Pinpoint the cell where the given text exists, returning its [x, y] midpoint coordinate. 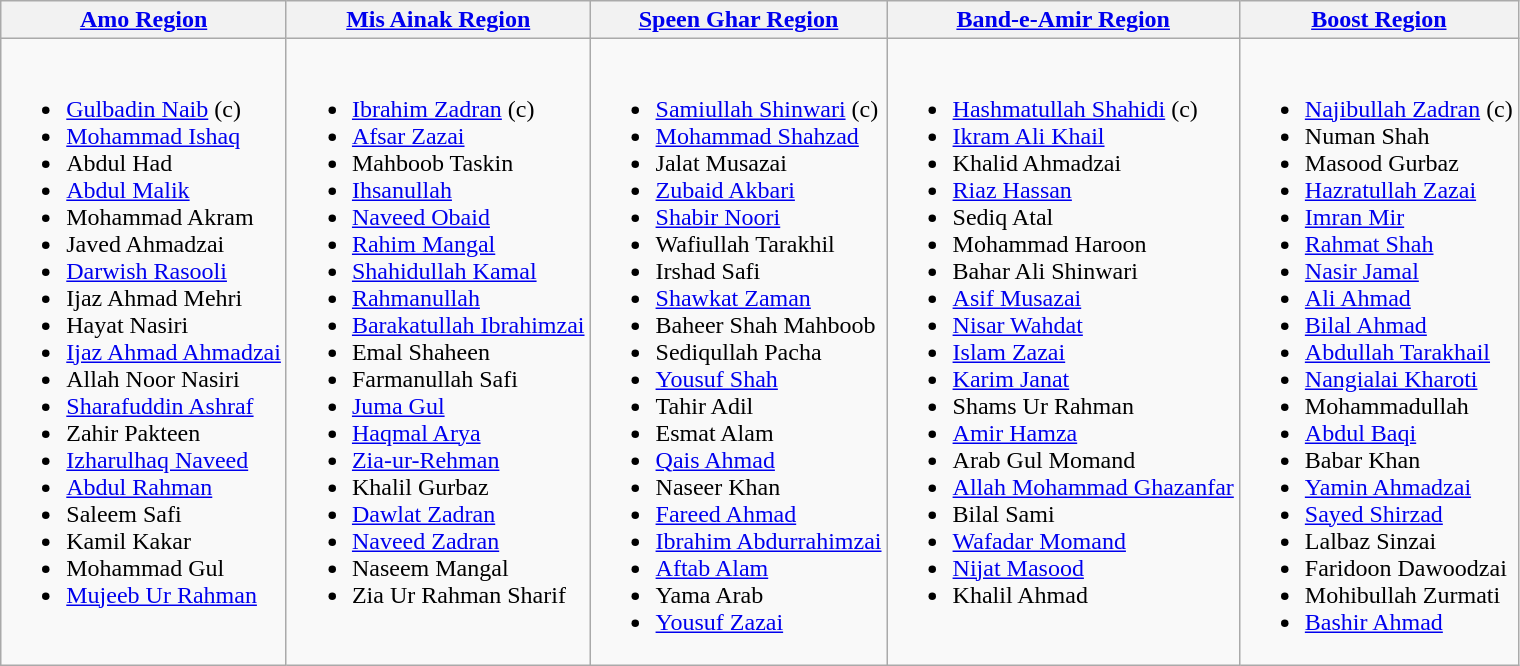
Band-e-Amir Region [1063, 20]
Mis Ainak Region [438, 20]
Amo Region [144, 20]
Speen Ghar Region [738, 20]
Boost Region [1378, 20]
